Locate the cell with the specified text and output its (x, y) center coordinate. 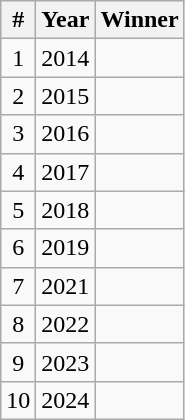
2018 (66, 210)
6 (18, 248)
2022 (66, 324)
7 (18, 286)
2 (18, 96)
Year (66, 20)
4 (18, 172)
3 (18, 134)
10 (18, 400)
2017 (66, 172)
2021 (66, 286)
2024 (66, 400)
1 (18, 58)
# (18, 20)
2023 (66, 362)
2019 (66, 248)
Winner (140, 20)
8 (18, 324)
2016 (66, 134)
5 (18, 210)
2014 (66, 58)
9 (18, 362)
2015 (66, 96)
